Return the [x, y] coordinate for the center point of the cell that contains the specified text.  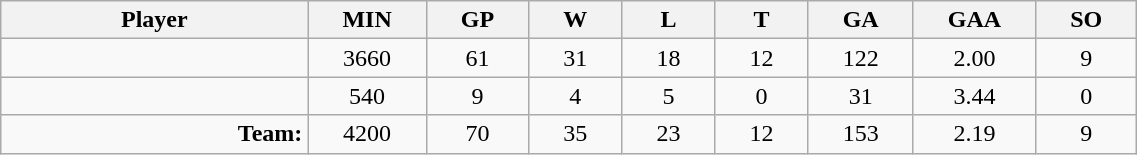
2.19 [974, 134]
5 [668, 96]
GA [860, 20]
T [762, 20]
3.44 [974, 96]
L [668, 20]
MIN [367, 20]
W [576, 20]
SO [1086, 20]
122 [860, 58]
23 [668, 134]
18 [668, 58]
4 [576, 96]
3660 [367, 58]
Team: [154, 134]
153 [860, 134]
GP [477, 20]
4200 [367, 134]
Player [154, 20]
GAA [974, 20]
35 [576, 134]
70 [477, 134]
2.00 [974, 58]
61 [477, 58]
540 [367, 96]
